Pinpoint the cell where the given text exists, returning its [X, Y] midpoint coordinate. 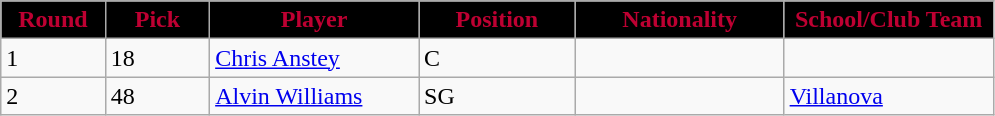
Round [53, 20]
18 [157, 58]
Pick [157, 20]
C [498, 58]
2 [53, 96]
48 [157, 96]
SG [498, 96]
School/Club Team [888, 20]
Position [498, 20]
Chris Anstey [314, 58]
1 [53, 58]
Villanova [888, 96]
Alvin Williams [314, 96]
Nationality [680, 20]
Player [314, 20]
